Identify which cell holds the provided text, then report its [X, Y] central coordinate. 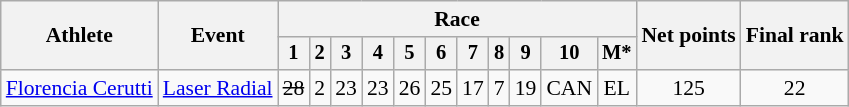
5 [410, 54]
4 [378, 54]
26 [410, 88]
Race [458, 19]
CAN [569, 88]
19 [526, 88]
Net points [688, 36]
Final rank [795, 36]
9 [526, 54]
6 [441, 54]
25 [441, 88]
8 [500, 54]
1 [294, 54]
10 [569, 54]
17 [473, 88]
Florencia Cerutti [80, 88]
Event [218, 36]
125 [688, 88]
Athlete [80, 36]
22 [795, 88]
EL [616, 88]
28 [294, 88]
3 [346, 54]
Laser Radial [218, 88]
M* [616, 54]
